For the text-containing cell, return its midpoint in (x, y) coordinate format. 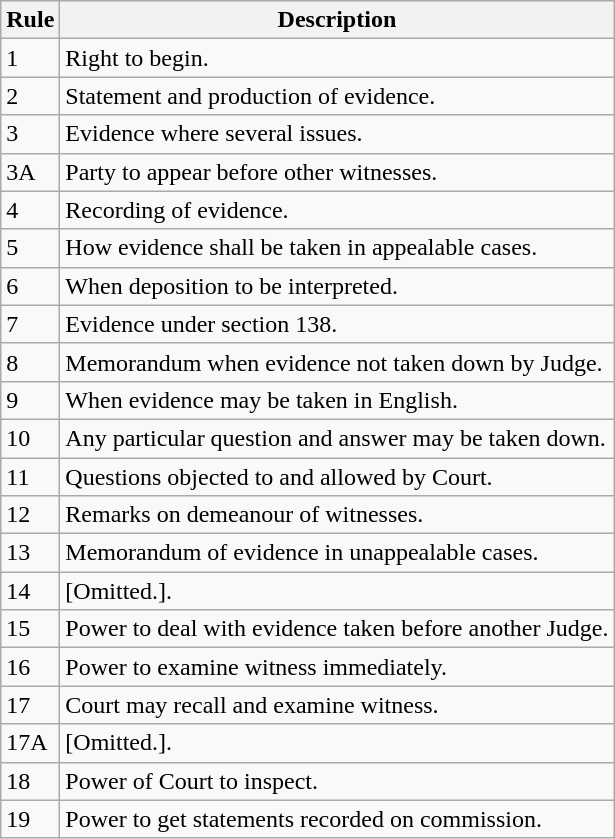
Memorandum when evidence not taken down by Judge. (337, 362)
3A (30, 172)
Questions objected to and allowed by Court. (337, 477)
Power to deal with evidence taken before another Judge. (337, 629)
When evidence may be taken in English. (337, 400)
Remarks on demeanour of witnesses. (337, 515)
Statement and production of evidence. (337, 96)
Party to appear before other witnesses. (337, 172)
17A (30, 743)
15 (30, 629)
Evidence where several issues. (337, 134)
7 (30, 324)
Evidence under section 138. (337, 324)
3 (30, 134)
When deposition to be interpreted. (337, 286)
Power of Court to inspect. (337, 781)
Recording of evidence. (337, 210)
19 (30, 819)
Memorandum of evidence in unappealable cases. (337, 553)
Description (337, 20)
18 (30, 781)
11 (30, 477)
2 (30, 96)
5 (30, 248)
Any particular question and answer may be taken down. (337, 438)
12 (30, 515)
17 (30, 705)
8 (30, 362)
13 (30, 553)
16 (30, 667)
6 (30, 286)
Court may recall and examine witness. (337, 705)
4 (30, 210)
10 (30, 438)
How evidence shall be taken in appealable cases. (337, 248)
9 (30, 400)
Right to begin. (337, 58)
14 (30, 591)
1 (30, 58)
Power to get statements recorded on commission. (337, 819)
Power to examine witness immediately. (337, 667)
Rule (30, 20)
